Capture the cell that displays the provided text and extract its [X, Y] central coordinate. 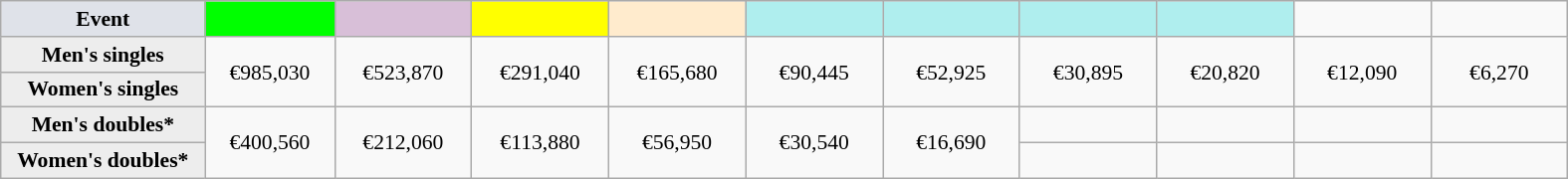
€30,540 [814, 143]
Women's doubles* [104, 161]
€30,895 [1088, 72]
€90,445 [814, 72]
€12,090 [1362, 72]
€400,560 [270, 143]
€20,820 [1226, 72]
€16,690 [951, 143]
€6,270 [1499, 72]
€113,880 [541, 143]
€985,030 [270, 72]
€56,950 [677, 143]
Women's singles [104, 89]
Men's doubles* [104, 125]
€291,040 [541, 72]
€52,925 [951, 72]
Event [104, 19]
€212,060 [403, 143]
€165,680 [677, 72]
€523,870 [403, 72]
Men's singles [104, 55]
